From the cell containing the given text, extract its center point as (x, y) coordinate. 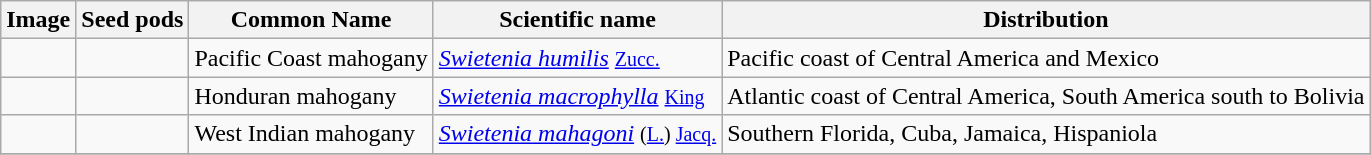
Seed pods (132, 20)
Pacific Coast mahogany (311, 58)
West Indian mahogany (311, 134)
Honduran mahogany (311, 96)
Common Name (311, 20)
Swietenia mahagoni (L.) Jacq. (577, 134)
Southern Florida, Cuba, Jamaica, Hispaniola (1046, 134)
Swietenia humilis Zucc. (577, 58)
Scientific name (577, 20)
Image (38, 20)
Distribution (1046, 20)
Pacific coast of Central America and Mexico (1046, 58)
Atlantic coast of Central America, South America south to Bolivia (1046, 96)
Swietenia macrophylla King (577, 96)
